Identify which cell holds the provided text, then report its [X, Y] central coordinate. 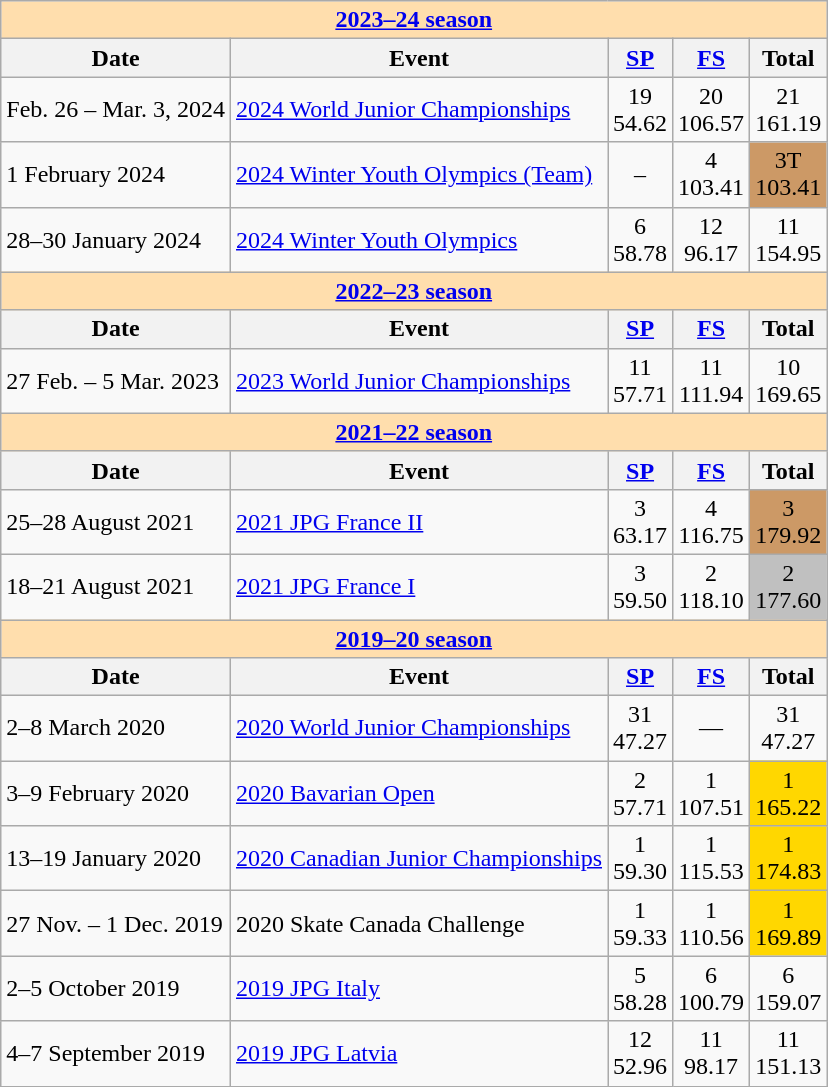
2 118.10 [712, 586]
27 Nov. – 1 Dec. 2019 [116, 924]
20 106.57 [712, 110]
3T 103.41 [788, 174]
2 57.71 [640, 794]
3 59.50 [640, 586]
3 63.17 [640, 522]
28–30 January 2024 [116, 240]
27 Feb. – 5 Mar. 2023 [116, 380]
2024 Winter Youth Olympics (Team) [418, 174]
2024 World Junior Championships [418, 110]
Feb. 26 – Mar. 3, 2024 [116, 110]
– [640, 174]
2–5 October 2019 [116, 988]
2 177.60 [788, 586]
2021–22 season [414, 432]
6 58.78 [640, 240]
12 96.17 [712, 240]
1 174.83 [788, 858]
1 115.53 [712, 858]
2019 JPG Italy [418, 988]
19 54.62 [640, 110]
4 116.75 [712, 522]
2021 JPG France I [418, 586]
2020 Canadian Junior Championships [418, 858]
1 110.56 [712, 924]
6 100.79 [712, 988]
2023–24 season [414, 20]
3 179.92 [788, 522]
1 59.30 [640, 858]
11 98.17 [712, 1054]
2023 World Junior Championships [418, 380]
11 151.13 [788, 1054]
21 161.19 [788, 110]
6 159.07 [788, 988]
5 58.28 [640, 988]
18–21 August 2021 [116, 586]
4–7 September 2019 [116, 1054]
10 169.65 [788, 380]
3–9 February 2020 [116, 794]
11 111.94 [712, 380]
2020 World Junior Championships [418, 728]
4 103.41 [712, 174]
2020 Bavarian Open [418, 794]
2019–20 season [414, 639]
— [712, 728]
1 165.22 [788, 794]
1 169.89 [788, 924]
1 February 2024 [116, 174]
11 57.71 [640, 380]
2021 JPG France II [418, 522]
13–19 January 2020 [116, 858]
11 154.95 [788, 240]
12 52.96 [640, 1054]
2019 JPG Latvia [418, 1054]
2–8 March 2020 [116, 728]
25–28 August 2021 [116, 522]
2020 Skate Canada Challenge [418, 924]
2022–23 season [414, 291]
1 107.51 [712, 794]
1 59.33 [640, 924]
2024 Winter Youth Olympics [418, 240]
